Identify which cell holds the provided text, then report its [x, y] central coordinate. 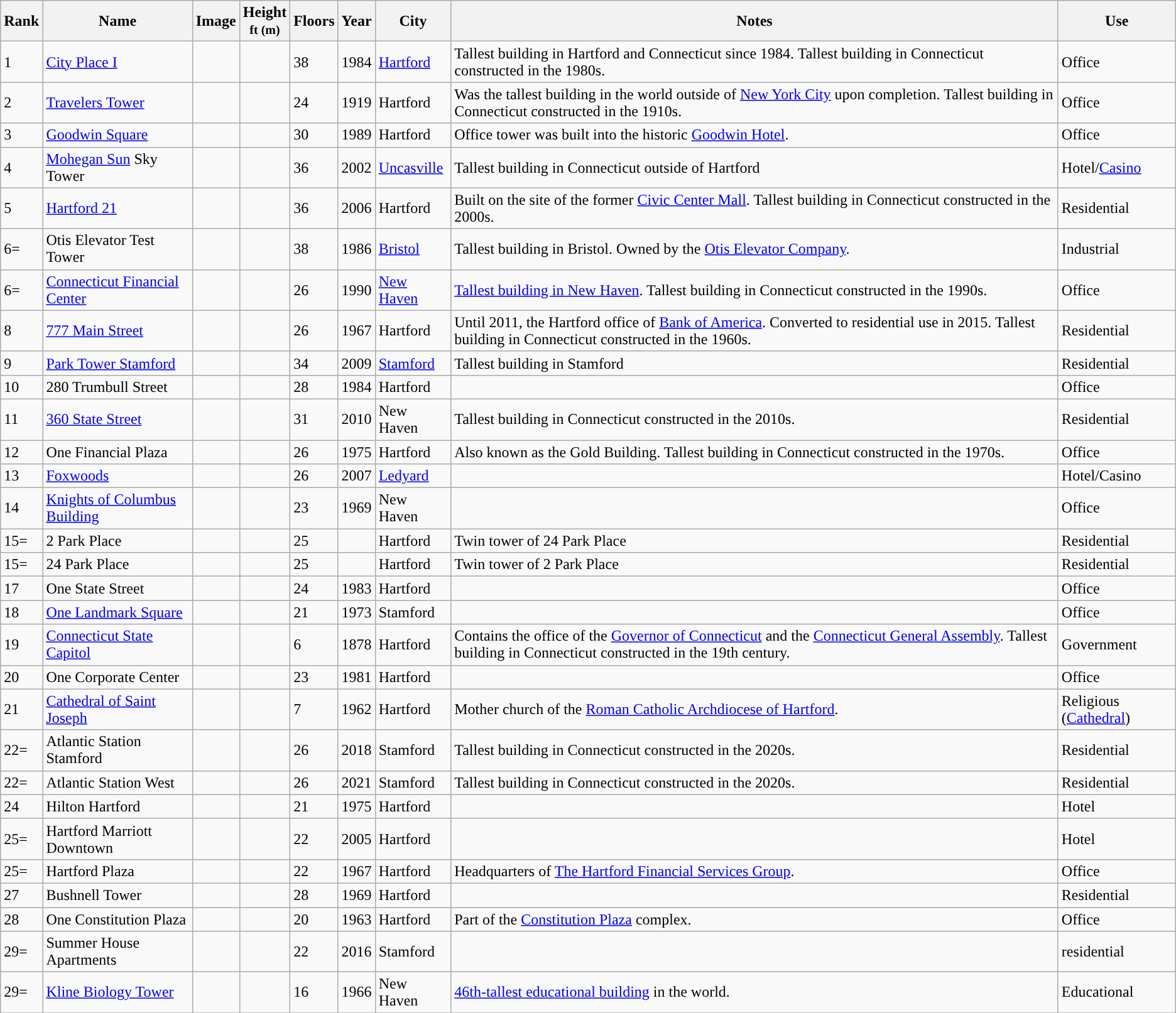
9 [21, 363]
14 [21, 509]
24 Park Place [117, 565]
Hartford 21 [117, 209]
1966 [357, 992]
2 Park Place [117, 541]
1989 [357, 135]
10 [21, 387]
1878 [357, 644]
residential [1117, 952]
2 [21, 103]
Atlantic Station West [117, 783]
Tallest building in Bristol. Owned by the Otis Elevator Company. [755, 249]
1986 [357, 249]
Cathedral of Saint Joseph [117, 710]
777 Main Street [117, 330]
Tallest building in Connecticut constructed in the 2010s. [755, 420]
7 [314, 710]
13 [21, 476]
Also known as the Gold Building. Tallest building in Connecticut constructed in the 1970s. [755, 452]
One State Street [117, 588]
City [413, 21]
2007 [357, 476]
2005 [357, 839]
Uncasville [413, 167]
Connecticut Financial Center [117, 290]
360 State Street [117, 420]
17 [21, 588]
1973 [357, 612]
Use [1117, 21]
Mohegan Sun Sky Tower [117, 167]
Twin tower of 24 Park Place [755, 541]
Built on the site of the former Civic Center Mall. Tallest building in Connecticut constructed in the 2000s. [755, 209]
Twin tower of 2 Park Place [755, 565]
34 [314, 363]
8 [21, 330]
Goodwin Square [117, 135]
1983 [357, 588]
1990 [357, 290]
Atlantic Station Stamford [117, 750]
2009 [357, 363]
2021 [357, 783]
18 [21, 612]
11 [21, 420]
Headquarters of The Hartford Financial Services Group. [755, 871]
Tallest building in Stamford [755, 363]
1962 [357, 710]
Connecticut State Capitol [117, 644]
Year [357, 21]
Bristol [413, 249]
Travelers Tower [117, 103]
2006 [357, 209]
16 [314, 992]
30 [314, 135]
Rank [21, 21]
Industrial [1117, 249]
Hartford Marriott Downtown [117, 839]
1919 [357, 103]
1981 [357, 677]
Park Tower Stamford [117, 363]
Heightft (m) [264, 21]
Mother church of the Roman Catholic Archdiocese of Hartford. [755, 710]
2002 [357, 167]
One Constitution Plaza [117, 919]
Bushnell Tower [117, 895]
46th-tallest educational building in the world. [755, 992]
Hartford Plaza [117, 871]
Until 2011, the Hartford office of Bank of America. Converted to residential use in 2015. Tallest building in Connecticut constructed in the 1960s. [755, 330]
Ledyard [413, 476]
Office tower was built into the historic Goodwin Hotel. [755, 135]
Tallest building in Connecticut outside of Hartford [755, 167]
Notes [755, 21]
Summer House Apartments [117, 952]
One Corporate Center [117, 677]
280 Trumbull Street [117, 387]
Name [117, 21]
1 [21, 62]
27 [21, 895]
1963 [357, 919]
Hilton Hartford [117, 806]
2018 [357, 750]
One Financial Plaza [117, 452]
One Landmark Square [117, 612]
Floors [314, 21]
3 [21, 135]
4 [21, 167]
Government [1117, 644]
Was the tallest building in the world outside of New York City upon completion. Tallest building in Connecticut constructed in the 1910s. [755, 103]
19 [21, 644]
31 [314, 420]
2010 [357, 420]
6 [314, 644]
12 [21, 452]
Foxwoods [117, 476]
Part of the Constitution Plaza complex. [755, 919]
Knights of Columbus Building [117, 509]
5 [21, 209]
2016 [357, 952]
Otis Elevator Test Tower [117, 249]
City Place I [117, 62]
Image [216, 21]
Tallest building in New Haven. Tallest building in Connecticut constructed in the 1990s. [755, 290]
Educational [1117, 992]
Kline Biology Tower [117, 992]
Tallest building in Hartford and Connecticut since 1984. Tallest building in Connecticut constructed in the 1980s. [755, 62]
Religious (Cathedral) [1117, 710]
